For the text-containing cell, return its midpoint in (x, y) coordinate format. 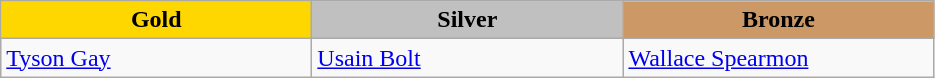
Bronze (778, 20)
Gold (156, 20)
Usain Bolt (468, 58)
Wallace Spearmon (778, 58)
Tyson Gay (156, 58)
Silver (468, 20)
